From the cell containing the given text, extract its center point as [X, Y] coordinate. 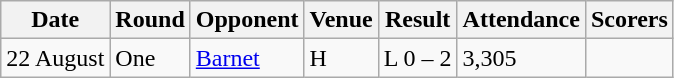
H [341, 58]
Venue [341, 20]
3,305 [521, 58]
Barnet [247, 58]
Result [418, 20]
Scorers [629, 20]
Date [56, 20]
22 August [56, 58]
Attendance [521, 20]
Round [150, 20]
L 0 – 2 [418, 58]
One [150, 58]
Opponent [247, 20]
